Identify which cell holds the provided text, then report its (x, y) central coordinate. 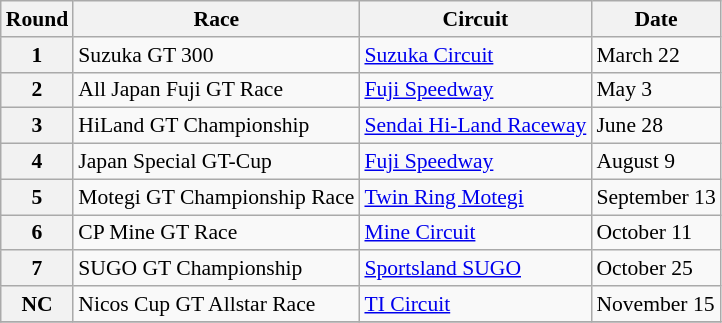
May 3 (656, 90)
NC (38, 304)
CP Mine GT Race (216, 233)
HiLand GT Championship (216, 126)
June 28 (656, 126)
Suzuka Circuit (475, 55)
1 (38, 55)
7 (38, 269)
Motegi GT Championship Race (216, 197)
2 (38, 90)
Nicos Cup GT Allstar Race (216, 304)
TI Circuit (475, 304)
March 22 (656, 55)
Circuit (475, 19)
September 13 (656, 197)
August 9 (656, 162)
October 11 (656, 233)
Sendai Hi-Land Raceway (475, 126)
4 (38, 162)
Japan Special GT-Cup (216, 162)
Round (38, 19)
SUGO GT Championship (216, 269)
6 (38, 233)
Race (216, 19)
November 15 (656, 304)
Suzuka GT 300 (216, 55)
Twin Ring Motegi (475, 197)
October 25 (656, 269)
Sportsland SUGO (475, 269)
3 (38, 126)
All Japan Fuji GT Race (216, 90)
Date (656, 19)
Mine Circuit (475, 233)
5 (38, 197)
